Return (x, y) of the center of cell containing provided text 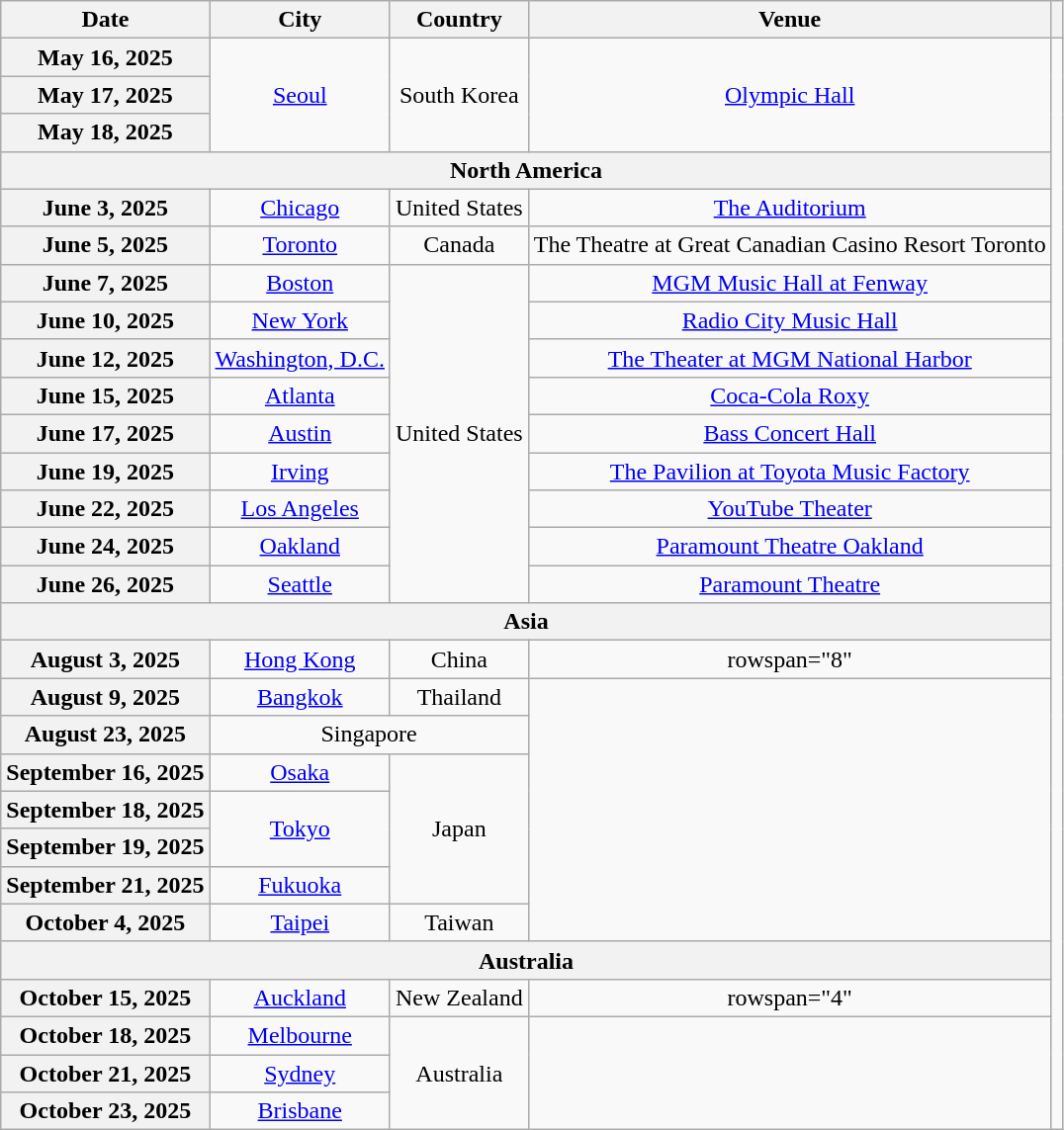
City (300, 20)
Thailand (459, 697)
rowspan="4" (789, 998)
New Zealand (459, 998)
Asia (526, 622)
Date (105, 20)
Olympic Hall (789, 95)
June 5, 2025 (105, 245)
Seattle (300, 584)
China (459, 659)
October 4, 2025 (105, 922)
June 12, 2025 (105, 358)
Austin (300, 433)
June 19, 2025 (105, 472)
June 10, 2025 (105, 320)
South Korea (459, 95)
August 23, 2025 (105, 735)
May 17, 2025 (105, 95)
June 24, 2025 (105, 547)
North America (526, 170)
Washington, D.C. (300, 358)
Irving (300, 472)
Venue (789, 20)
September 18, 2025 (105, 810)
Singapore (369, 735)
Atlanta (300, 395)
Toronto (300, 245)
June 7, 2025 (105, 283)
MGM Music Hall at Fenway (789, 283)
Canada (459, 245)
September 19, 2025 (105, 847)
New York (300, 320)
Seoul (300, 95)
Osaka (300, 772)
October 15, 2025 (105, 998)
Boston (300, 283)
Paramount Theatre Oakland (789, 547)
May 18, 2025 (105, 132)
Paramount Theatre (789, 584)
The Auditorium (789, 208)
Taipei (300, 922)
September 16, 2025 (105, 772)
Tokyo (300, 828)
Fukuoka (300, 885)
Auckland (300, 998)
October 18, 2025 (105, 1035)
Coca-Cola Roxy (789, 395)
The Pavilion at Toyota Music Factory (789, 472)
Oakland (300, 547)
Taiwan (459, 922)
June 17, 2025 (105, 433)
June 3, 2025 (105, 208)
Country (459, 20)
Chicago (300, 208)
June 22, 2025 (105, 509)
September 21, 2025 (105, 885)
October 23, 2025 (105, 1111)
The Theatre at Great Canadian Casino Resort Toronto (789, 245)
Melbourne (300, 1035)
October 21, 2025 (105, 1073)
Hong Kong (300, 659)
rowspan="8" (789, 659)
August 9, 2025 (105, 697)
The Theater at MGM National Harbor (789, 358)
Radio City Music Hall (789, 320)
August 3, 2025 (105, 659)
YouTube Theater (789, 509)
Los Angeles (300, 509)
Bangkok (300, 697)
May 16, 2025 (105, 57)
June 26, 2025 (105, 584)
Sydney (300, 1073)
Japan (459, 828)
Bass Concert Hall (789, 433)
Brisbane (300, 1111)
June 15, 2025 (105, 395)
